Capture the cell that displays the provided text and extract its (x, y) central coordinate. 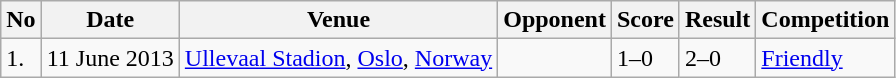
1. (21, 58)
Result (717, 20)
Competition (826, 20)
Opponent (555, 20)
1–0 (645, 58)
Friendly (826, 58)
No (21, 20)
11 June 2013 (110, 58)
Venue (338, 20)
Ullevaal Stadion, Oslo, Norway (338, 58)
Score (645, 20)
Date (110, 20)
2–0 (717, 58)
